Extract the [X, Y] coordinate from the center of the cell holding the provided text.  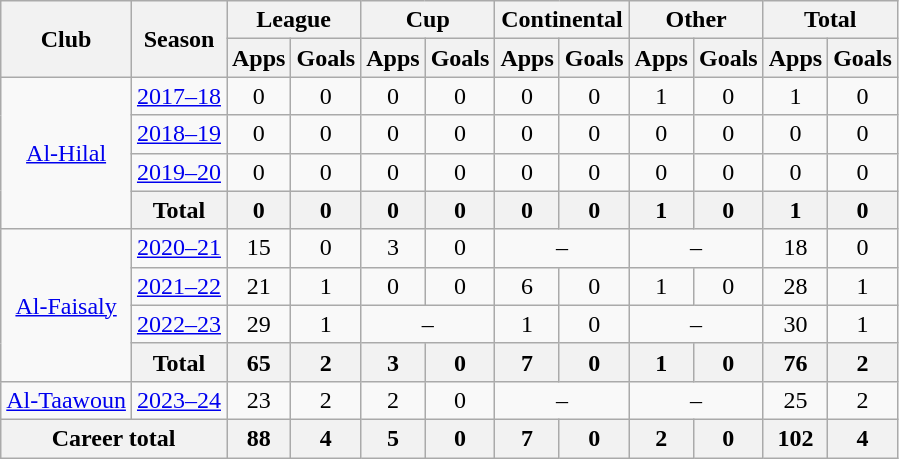
League [293, 20]
88 [258, 438]
102 [795, 438]
28 [795, 286]
Season [178, 39]
2021–22 [178, 286]
30 [795, 324]
5 [393, 438]
2019–20 [178, 172]
2023–24 [178, 400]
2022–23 [178, 324]
65 [258, 362]
Other [696, 20]
Al-Faisaly [66, 305]
Club [66, 39]
Continental [562, 20]
Cup [428, 20]
25 [795, 400]
Al-Taawoun [66, 400]
76 [795, 362]
29 [258, 324]
23 [258, 400]
2020–21 [178, 248]
2017–18 [178, 96]
15 [258, 248]
Al-Hilal [66, 153]
2018–19 [178, 134]
Career total [114, 438]
6 [527, 286]
21 [258, 286]
18 [795, 248]
